Locate the cell with the specified text and output its [x, y] center coordinate. 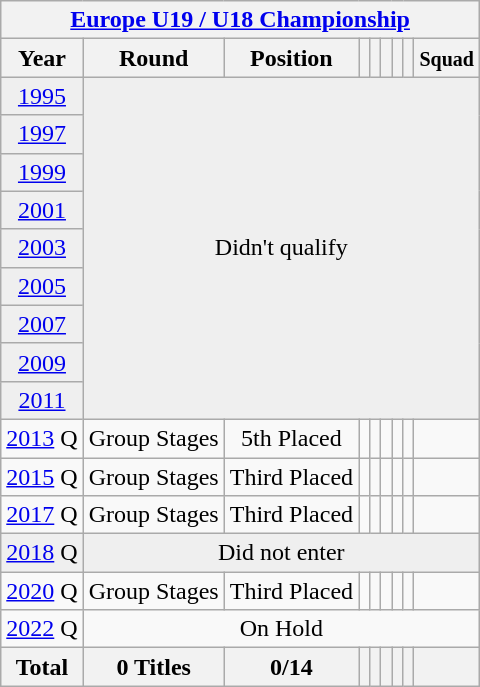
2011 [42, 400]
1999 [42, 172]
1997 [42, 134]
Round [154, 58]
Didn't qualify [281, 248]
0/14 [291, 667]
2017 Q [42, 515]
Position [291, 58]
5th Placed [291, 438]
2003 [42, 248]
Total [42, 667]
Year [42, 58]
1995 [42, 96]
On Hold [281, 629]
2015 Q [42, 477]
2009 [42, 362]
Europe U19 / U18 Championship [240, 20]
Did not enter [281, 553]
2013 Q [42, 438]
Squad [447, 58]
2005 [42, 286]
2018 Q [42, 553]
2020 Q [42, 591]
0 Titles [154, 667]
2007 [42, 324]
2001 [42, 210]
2022 Q [42, 629]
